Extract the [X, Y] coordinate from the center of the cell holding the provided text.  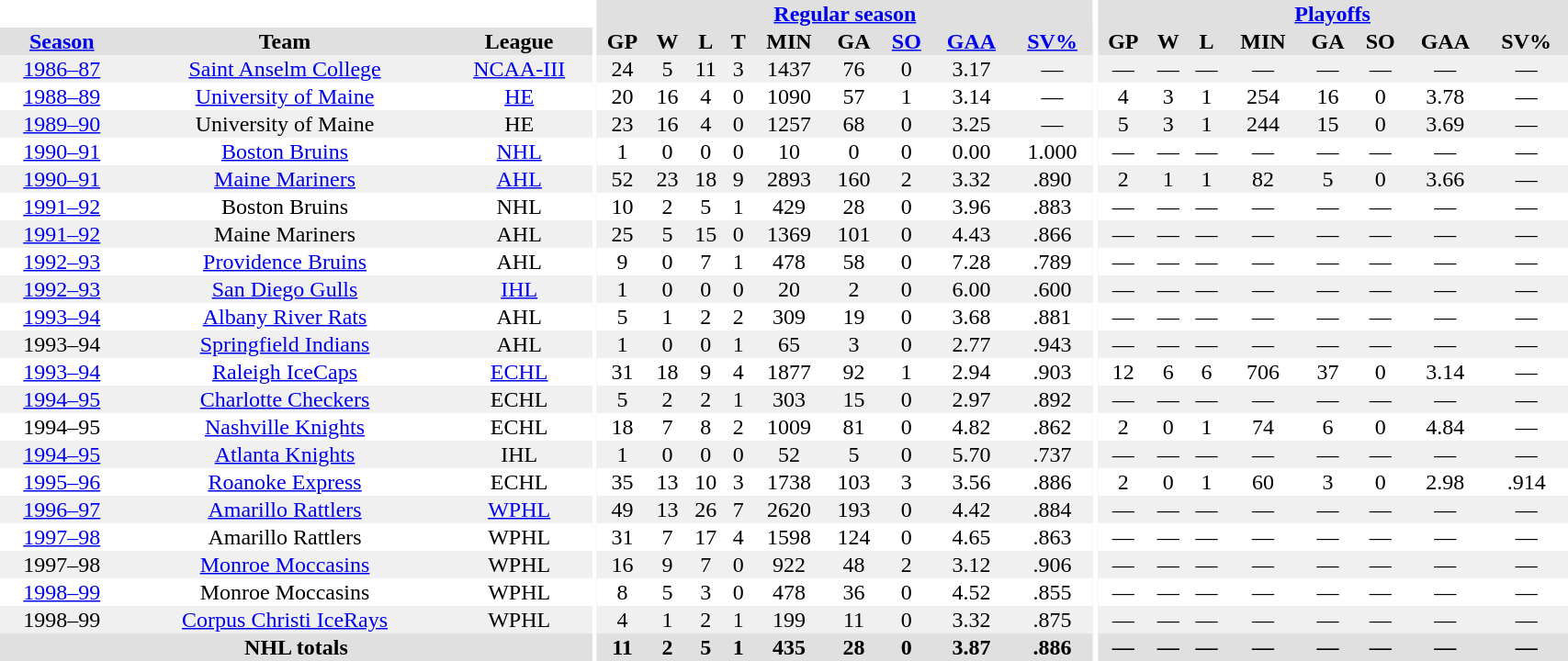
1996–97 [62, 510]
24 [622, 69]
124 [853, 537]
429 [788, 207]
.890 [1053, 179]
2620 [788, 510]
Playoffs [1333, 14]
57 [853, 96]
.862 [1053, 427]
1369 [788, 234]
2893 [788, 179]
103 [853, 482]
Roanoke Express [285, 482]
2.77 [972, 344]
17 [705, 537]
68 [853, 124]
254 [1262, 96]
2.94 [972, 372]
58 [853, 262]
4.84 [1446, 427]
3.68 [972, 317]
.906 [1053, 565]
60 [1262, 482]
Providence Bruins [285, 262]
1986–87 [62, 69]
3.66 [1446, 179]
Season [62, 41]
25 [622, 234]
1995–96 [62, 482]
.875 [1053, 620]
Corpus Christi IceRays [285, 620]
435 [788, 647]
.914 [1527, 482]
.881 [1053, 317]
160 [853, 179]
3.96 [972, 207]
3.87 [972, 647]
4.42 [972, 510]
1090 [788, 96]
3.56 [972, 482]
76 [853, 69]
.863 [1053, 537]
.866 [1053, 234]
81 [853, 427]
1257 [788, 124]
NHL totals [296, 647]
26 [705, 510]
37 [1327, 372]
4.82 [972, 427]
922 [788, 565]
.892 [1053, 399]
.943 [1053, 344]
.737 [1053, 454]
1738 [788, 482]
244 [1262, 124]
199 [788, 620]
.855 [1053, 592]
Charlotte Checkers [285, 399]
193 [853, 510]
4.43 [972, 234]
3.69 [1446, 124]
Atlanta Knights [285, 454]
1437 [788, 69]
92 [853, 372]
T [739, 41]
Albany River Rats [285, 317]
0.00 [972, 151]
Saint Anselm College [285, 69]
Raleigh IceCaps [285, 372]
3.25 [972, 124]
2.97 [972, 399]
.789 [1053, 262]
35 [622, 482]
.600 [1053, 289]
Nashville Knights [285, 427]
303 [788, 399]
.903 [1053, 372]
49 [622, 510]
.884 [1053, 510]
.883 [1053, 207]
309 [788, 317]
4.65 [972, 537]
1877 [788, 372]
65 [788, 344]
League [520, 41]
Springfield Indians [285, 344]
1598 [788, 537]
36 [853, 592]
12 [1123, 372]
3.78 [1446, 96]
1009 [788, 427]
3.17 [972, 69]
19 [853, 317]
1989–90 [62, 124]
1.000 [1053, 151]
6.00 [972, 289]
7.28 [972, 262]
4.52 [972, 592]
Team [285, 41]
5.70 [972, 454]
48 [853, 565]
2.98 [1446, 482]
706 [1262, 372]
NCAA-III [520, 69]
Regular season [845, 14]
San Diego Gulls [285, 289]
74 [1262, 427]
101 [853, 234]
3.12 [972, 565]
1988–89 [62, 96]
82 [1262, 179]
